Provide the [x, y] coordinate of the cell's center where the given text is located.  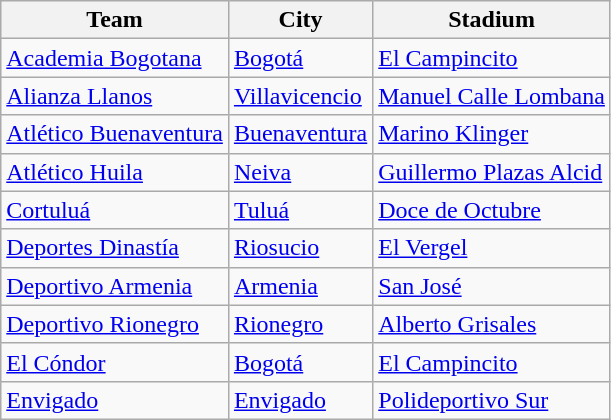
Deportivo Rionegro [115, 324]
Marino Klinger [492, 134]
Buenaventura [300, 134]
Tuluá [300, 210]
Rionegro [300, 324]
Neiva [300, 172]
Armenia [300, 286]
Villavicencio [300, 96]
Atlético Huila [115, 172]
Alianza Llanos [115, 96]
Deportes Dinastía [115, 248]
Alberto Grisales [492, 324]
Atlético Buenaventura [115, 134]
Deportivo Armenia [115, 286]
Riosucio [300, 248]
Stadium [492, 20]
San José [492, 286]
Cortuluá [115, 210]
Guillermo Plazas Alcid [492, 172]
Academia Bogotana [115, 58]
El Vergel [492, 248]
Manuel Calle Lombana [492, 96]
Team [115, 20]
El Cóndor [115, 362]
Doce de Octubre [492, 210]
City [300, 20]
Polideportivo Sur [492, 400]
